Search for the cell housing the specified text and yield its (x, y) center coordinate. 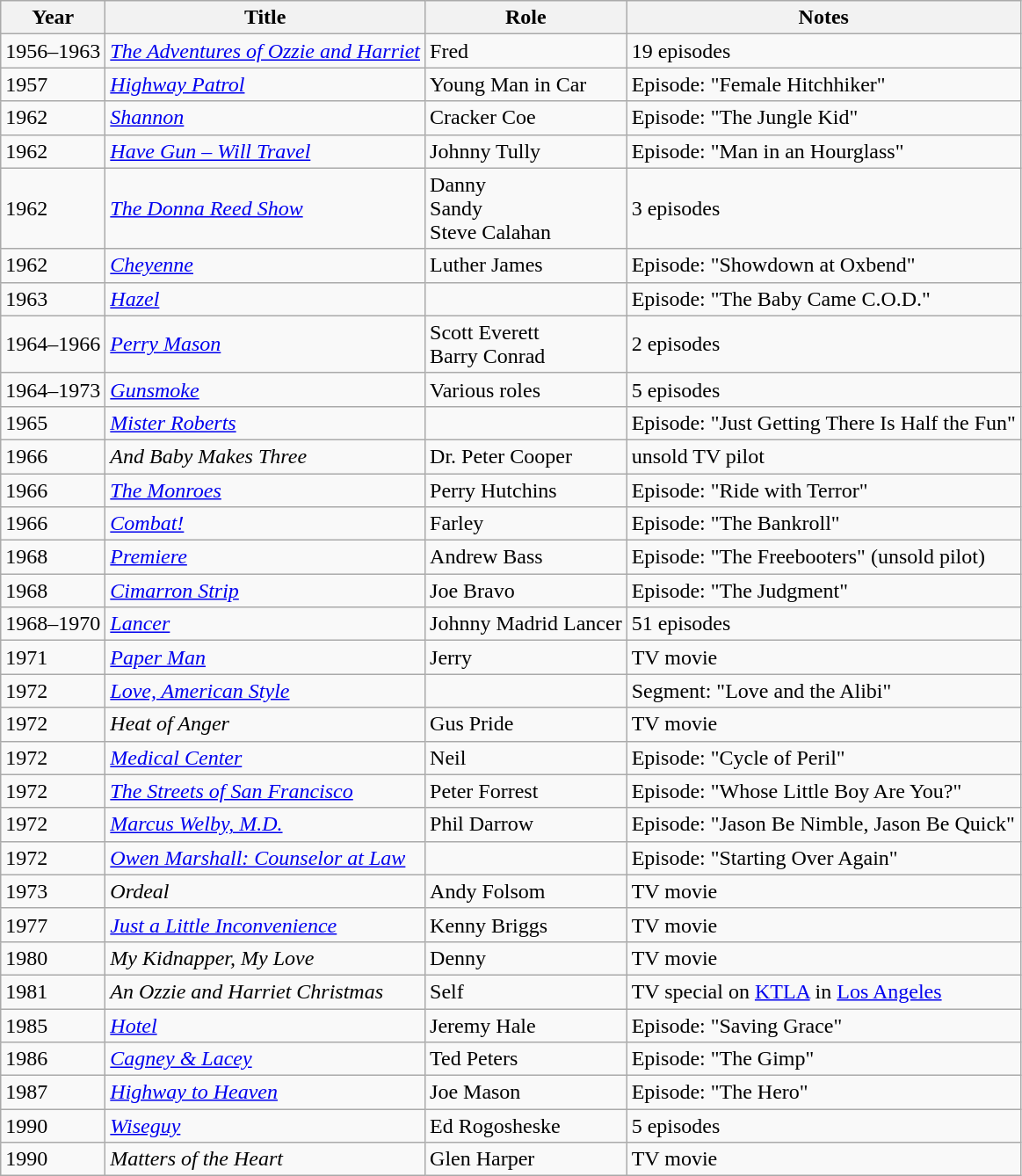
Ed Rogosheske (526, 1126)
Various roles (526, 389)
Mister Roberts (265, 423)
Andrew Bass (526, 557)
Johnny Tully (526, 151)
Cimarron Strip (265, 591)
unsold TV pilot (823, 456)
1965 (53, 423)
1977 (53, 925)
Glen Harper (526, 1159)
Episode: "The Gimp" (823, 1059)
Hotel (265, 1026)
Scott EverettBarry Conrad (526, 345)
Episode: "The Hero" (823, 1093)
Perry Hutchins (526, 490)
Jerry (526, 657)
Episode: "Showdown at Oxbend" (823, 265)
Self (526, 991)
Highway Patrol (265, 84)
Gunsmoke (265, 389)
TV special on KTLA in Los Angeles (823, 991)
1987 (53, 1093)
1964–1973 (53, 389)
Neil (526, 758)
DannySandySteve Calahan (526, 208)
Episode: "The Freebooters" (unsold pilot) (823, 557)
Perry Mason (265, 345)
Episode: "Saving Grace" (823, 1026)
Gus Pride (526, 724)
And Baby Makes Three (265, 456)
Shannon (265, 118)
Premiere (265, 557)
Episode: "Man in an Hourglass" (823, 151)
Johnny Madrid Lancer (526, 624)
My Kidnapper, My Love (265, 958)
Farley (526, 524)
Episode: "The Baby Came C.O.D." (823, 299)
Episode: "Just Getting There Is Half the Fun" (823, 423)
1985 (53, 1026)
Lancer (265, 624)
Medical Center (265, 758)
1956–1963 (53, 51)
Fred (526, 51)
Jeremy Hale (526, 1026)
Heat of Anger (265, 724)
51 episodes (823, 624)
Combat! (265, 524)
1968–1970 (53, 624)
Love, American Style (265, 691)
1981 (53, 991)
Title (265, 18)
Denny (526, 958)
Cracker Coe (526, 118)
Role (526, 18)
1986 (53, 1059)
Matters of the Heart (265, 1159)
Marcus Welby, M.D. (265, 824)
Episode: "Jason Be Nimble, Jason Be Quick" (823, 824)
Episode: "Starting Over Again" (823, 858)
The Donna Reed Show (265, 208)
Joe Bravo (526, 591)
Episode: "The Judgment" (823, 591)
An Ozzie and Harriet Christmas (265, 991)
2 episodes (823, 345)
1963 (53, 299)
Just a Little Inconvenience (265, 925)
Cagney & Lacey (265, 1059)
Have Gun – Will Travel (265, 151)
Highway to Heaven (265, 1093)
Year (53, 18)
Paper Man (265, 657)
Episode: "The Bankroll" (823, 524)
3 episodes (823, 208)
Episode: "Ride with Terror" (823, 490)
1980 (53, 958)
Segment: "Love and the Alibi" (823, 691)
19 episodes (823, 51)
Notes (823, 18)
1971 (53, 657)
Ordeal (265, 891)
Cheyenne (265, 265)
Owen Marshall: Counselor at Law (265, 858)
Episode: "The Jungle Kid" (823, 118)
1957 (53, 84)
Episode: "Female Hitchhiker" (823, 84)
Dr. Peter Cooper (526, 456)
Andy Folsom (526, 891)
Episode: "Whose Little Boy Are You?" (823, 791)
The Adventures of Ozzie and Harriet (265, 51)
The Streets of San Francisco (265, 791)
Kenny Briggs (526, 925)
The Monroes (265, 490)
Joe Mason (526, 1093)
Luther James (526, 265)
Hazel (265, 299)
Wiseguy (265, 1126)
Young Man in Car (526, 84)
1973 (53, 891)
Ted Peters (526, 1059)
Episode: "Cycle of Peril" (823, 758)
Phil Darrow (526, 824)
Peter Forrest (526, 791)
1964–1966 (53, 345)
